Locate the cell with the specified text and output its [X, Y] center coordinate. 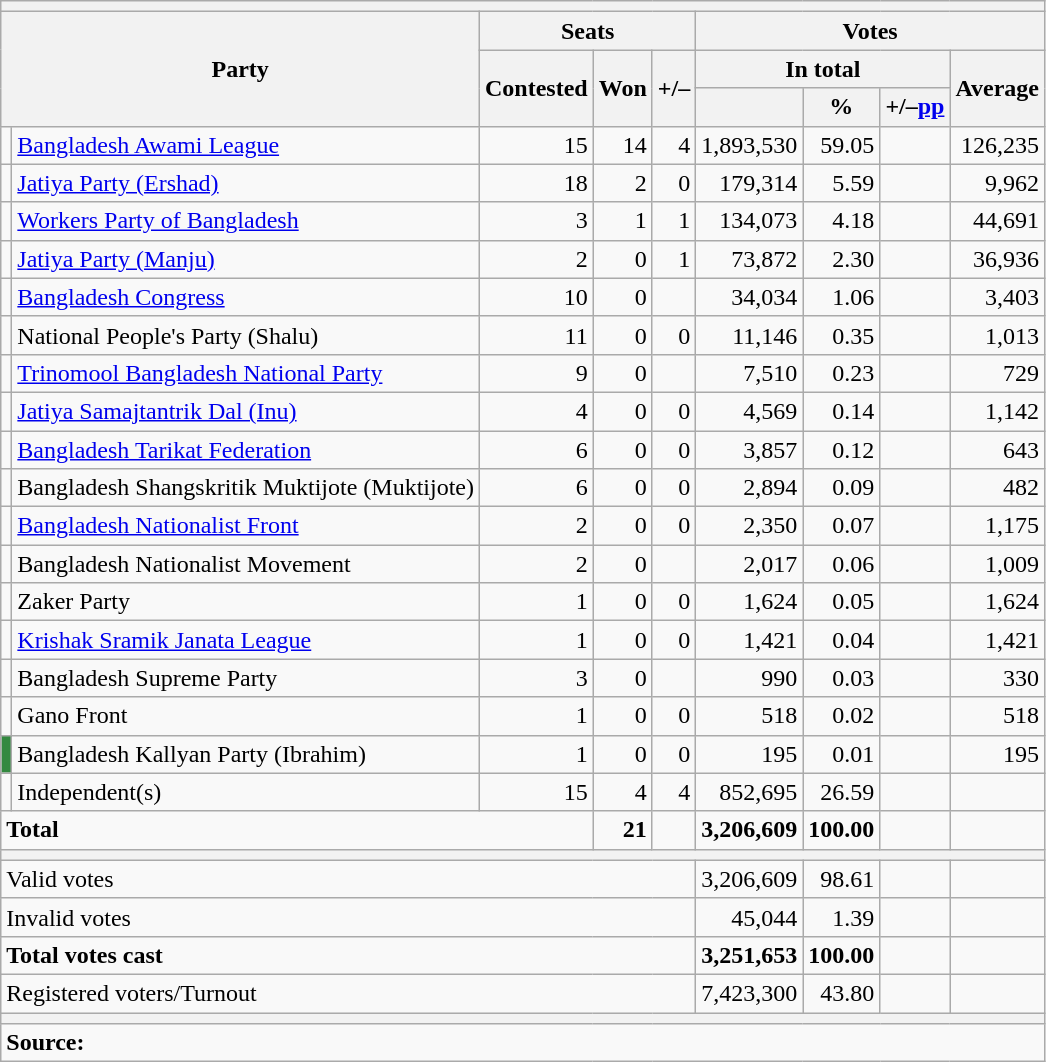
Bangladesh Nationalist Movement [246, 564]
1,893,530 [750, 145]
1,013 [998, 335]
643 [998, 449]
0.06 [842, 564]
2.30 [842, 259]
9,962 [998, 183]
1.39 [842, 917]
59.05 [842, 145]
0.12 [842, 449]
44,691 [998, 221]
18 [537, 183]
11 [537, 335]
Source: [523, 1043]
Average [998, 88]
11,146 [750, 335]
Bangladesh Congress [246, 297]
0.35 [842, 335]
0.03 [842, 678]
4,569 [750, 411]
482 [998, 488]
3,251,653 [750, 955]
Contested [537, 88]
Jatiya Samajtantrik Dal (Inu) [246, 411]
Party [240, 69]
+/– [674, 88]
Bangladesh Supreme Party [246, 678]
Total votes cast [348, 955]
10 [537, 297]
+/–pp [915, 107]
0.01 [842, 754]
Workers Party of Bangladesh [246, 221]
45,044 [750, 917]
Jatiya Party (Ershad) [246, 183]
Independent(s) [246, 792]
Gano Front [246, 716]
5.59 [842, 183]
34,034 [750, 297]
9 [537, 373]
Bangladesh Shangskritik Muktijote (Muktijote) [246, 488]
7,510 [750, 373]
Won [622, 88]
126,235 [998, 145]
Bangladesh Tarikat Federation [246, 449]
2,894 [750, 488]
0.05 [842, 602]
National People's Party (Shalu) [246, 335]
Invalid votes [348, 917]
1,009 [998, 564]
729 [998, 373]
0.09 [842, 488]
Registered voters/Turnout [348, 993]
134,073 [750, 221]
0.02 [842, 716]
% [842, 107]
Krishak Sramik Janata League [246, 640]
2,017 [750, 564]
21 [622, 830]
3,403 [998, 297]
1,142 [998, 411]
1,175 [998, 526]
Valid votes [348, 879]
26.59 [842, 792]
330 [998, 678]
0.23 [842, 373]
Bangladesh Nationalist Front [246, 526]
852,695 [750, 792]
3,857 [750, 449]
2,350 [750, 526]
990 [750, 678]
14 [622, 145]
98.61 [842, 879]
Jatiya Party (Manju) [246, 259]
179,314 [750, 183]
Trinomool Bangladesh National Party [246, 373]
4.18 [842, 221]
0.07 [842, 526]
In total [823, 69]
Total [297, 830]
Bangladesh Kallyan Party (Ibrahim) [246, 754]
1.06 [842, 297]
43.80 [842, 993]
Bangladesh Awami League [246, 145]
Zaker Party [246, 602]
Votes [870, 31]
36,936 [998, 259]
0.14 [842, 411]
7,423,300 [750, 993]
73,872 [750, 259]
0.04 [842, 640]
Seats [588, 31]
